Identify which cell holds the provided text, then report its [x, y] central coordinate. 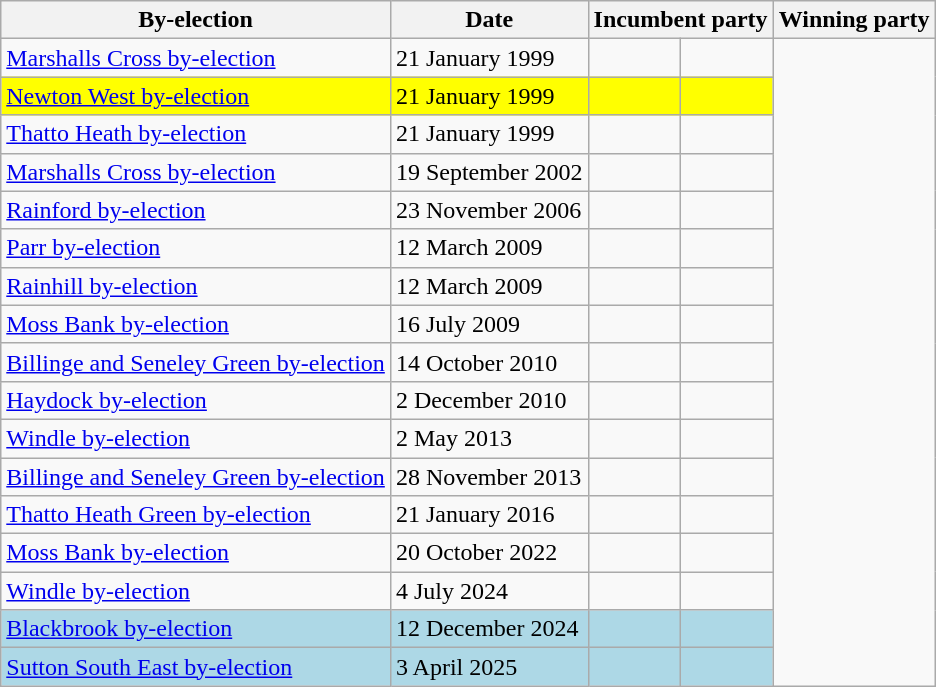
Blackbrook by-election [196, 629]
19 September 2002 [489, 172]
4 July 2024 [489, 591]
Haydock by-election [196, 400]
23 November 2006 [489, 210]
Thatto Heath Green by-election [196, 515]
Thatto Heath by-election [196, 134]
3 April 2025 [489, 667]
Sutton South East by-election [196, 667]
12 December 2024 [489, 629]
Rainford by-election [196, 210]
By-election [196, 20]
2 May 2013 [489, 438]
Incumbent party [680, 20]
20 October 2022 [489, 553]
Date [489, 20]
14 October 2010 [489, 362]
21 January 2016 [489, 515]
Newton West by-election [196, 96]
2 December 2010 [489, 400]
Rainhill by-election [196, 286]
Winning party [854, 20]
Parr by-election [196, 248]
28 November 2013 [489, 477]
16 July 2009 [489, 324]
